Output the [x, y] coordinate of the center of the cell containing the given text.  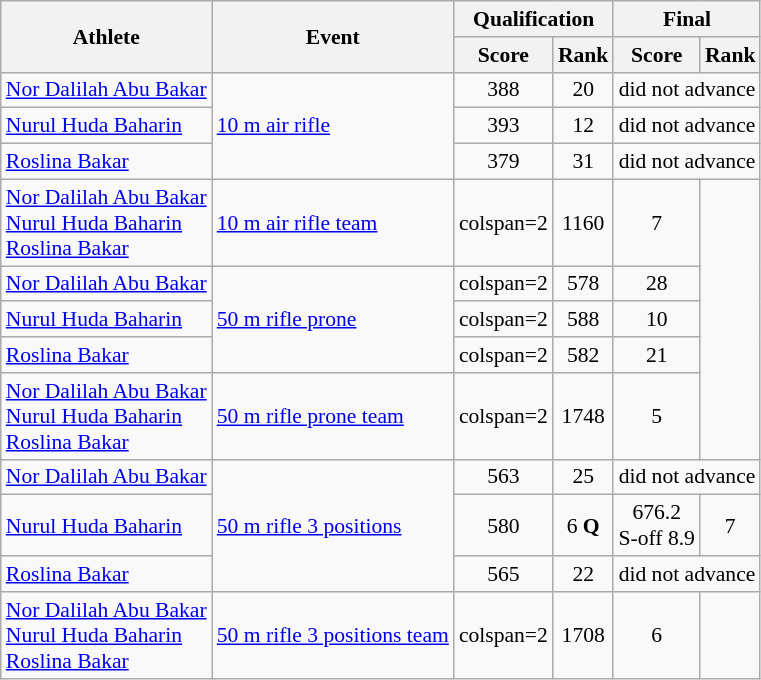
Final [686, 19]
50 m rifle 3 positions [333, 525]
1708 [584, 636]
10 m air rifle team [333, 222]
12 [584, 126]
1748 [584, 416]
50 m rifle 3 positions team [333, 636]
Qualification [534, 19]
Athlete [106, 36]
580 [504, 526]
582 [584, 355]
22 [584, 574]
6 [656, 636]
10 m air rifle [333, 126]
563 [504, 477]
6 Q [584, 526]
28 [656, 284]
1160 [584, 222]
31 [584, 162]
Event [333, 36]
379 [504, 162]
676.2S-off 8.9 [656, 526]
578 [584, 284]
50 m rifle prone [333, 320]
393 [504, 126]
50 m rifle prone team [333, 416]
565 [504, 574]
25 [584, 477]
388 [504, 90]
21 [656, 355]
588 [584, 320]
10 [656, 320]
5 [656, 416]
20 [584, 90]
